Return the [x, y] coordinate for the center point of the cell that contains the specified text.  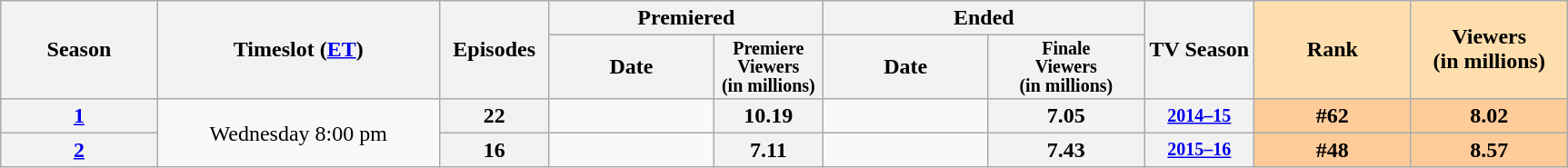
TV Season [1200, 50]
10.19 [769, 115]
2015–16 [1200, 150]
Episodes [494, 50]
2 [79, 150]
Rank [1333, 50]
Ended [984, 18]
FinaleViewers(in millions) [1066, 67]
2014–15 [1200, 115]
22 [494, 115]
#62 [1333, 115]
Viewers(in millions) [1489, 50]
7.05 [1066, 115]
7.43 [1066, 150]
1 [79, 115]
PremiereViewers(in millions) [769, 67]
16 [494, 150]
8.02 [1489, 115]
Season [79, 50]
Timeslot (ET) [298, 50]
Premiered [686, 18]
#48 [1333, 150]
8.57 [1489, 150]
Wednesday 8:00 pm [298, 133]
7.11 [769, 150]
